Capture the cell that displays the provided text and extract its (x, y) central coordinate. 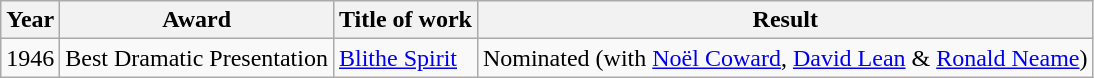
Title of work (405, 20)
Year (30, 20)
1946 (30, 58)
Nominated (with Noël Coward, David Lean & Ronald Neame) (785, 58)
Award (197, 20)
Result (785, 20)
Blithe Spirit (405, 58)
Best Dramatic Presentation (197, 58)
